Locate the cell with the specified text and output its [X, Y] center coordinate. 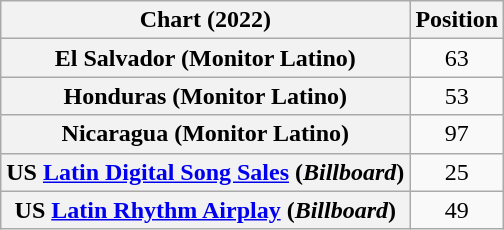
Nicaragua (Monitor Latino) [206, 134]
US Latin Digital Song Sales (Billboard) [206, 172]
Position [457, 20]
53 [457, 96]
Honduras (Monitor Latino) [206, 96]
63 [457, 58]
Chart (2022) [206, 20]
97 [457, 134]
US Latin Rhythm Airplay (Billboard) [206, 210]
49 [457, 210]
25 [457, 172]
El Salvador (Monitor Latino) [206, 58]
